Capture the cell that displays the provided text and extract its (x, y) central coordinate. 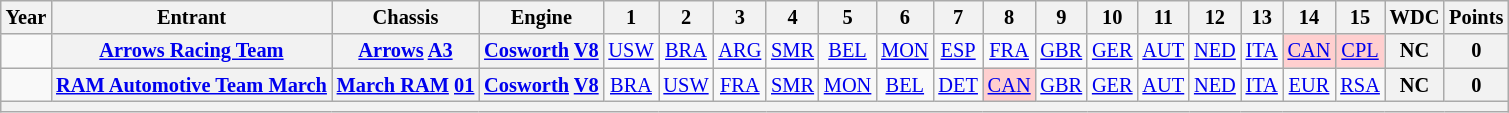
1 (632, 17)
Chassis (406, 17)
6 (904, 17)
Points (1476, 17)
13 (1262, 17)
Arrows Racing Team (192, 51)
Entrant (192, 17)
15 (1360, 17)
Arrows A3 (406, 51)
5 (848, 17)
4 (792, 17)
Engine (541, 17)
Year (26, 17)
10 (1112, 17)
14 (1310, 17)
3 (740, 17)
ARG (740, 51)
8 (1010, 17)
March RAM 01 (406, 85)
9 (1061, 17)
2 (686, 17)
DET (958, 85)
CPL (1360, 51)
7 (958, 17)
12 (1215, 17)
11 (1163, 17)
WDC (1415, 17)
EUR (1310, 85)
RAM Automotive Team March (192, 85)
RSA (1360, 85)
ESP (958, 51)
